Locate the cell with the specified text and output its (x, y) center coordinate. 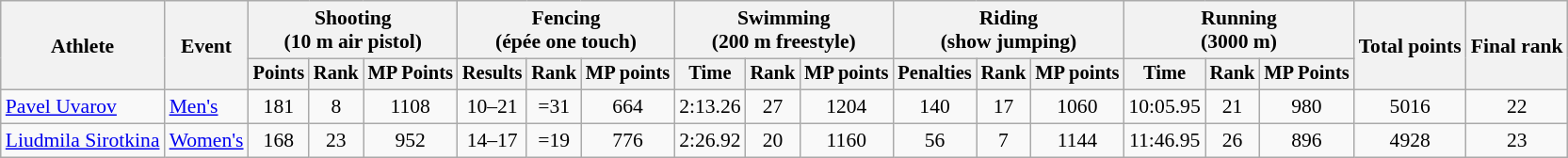
7 (1004, 141)
5016 (1411, 107)
26 (1233, 141)
21 (1233, 107)
8 (336, 107)
1160 (846, 141)
56 (934, 141)
1144 (1077, 141)
Total points (1411, 45)
Running(3000 m) (1238, 30)
Liudmila Sirotkina (83, 141)
Fencing(épée one touch) (566, 30)
Men's (207, 107)
168 (279, 141)
4928 (1411, 141)
14–17 (493, 141)
2:26.92 (710, 141)
22 (1517, 107)
Points (279, 74)
Swimming(200 m freestyle) (784, 30)
27 (773, 107)
896 (1306, 141)
11:46.95 (1164, 141)
1204 (846, 107)
140 (934, 107)
2:13.26 (710, 107)
980 (1306, 107)
=19 (554, 141)
Pavel Uvarov (83, 107)
Penalties (934, 74)
181 (279, 107)
20 (773, 141)
776 (627, 141)
Women's (207, 141)
1060 (1077, 107)
Results (493, 74)
Athlete (83, 45)
952 (411, 141)
Riding(show jumping) (1008, 30)
10–21 (493, 107)
10:05.95 (1164, 107)
=31 (554, 107)
17 (1004, 107)
Final rank (1517, 45)
Event (207, 45)
664 (627, 107)
1108 (411, 107)
Shooting(10 m air pistol) (353, 30)
